Extract the (x, y) coordinate from the center of the cell holding the provided text.  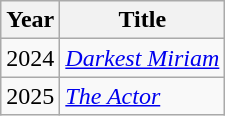
2025 (30, 96)
Darkest Miriam (142, 58)
2024 (30, 58)
The Actor (142, 96)
Year (30, 20)
Title (142, 20)
